Detect which cell encompasses the target text, then output its (X, Y) center coordinate. 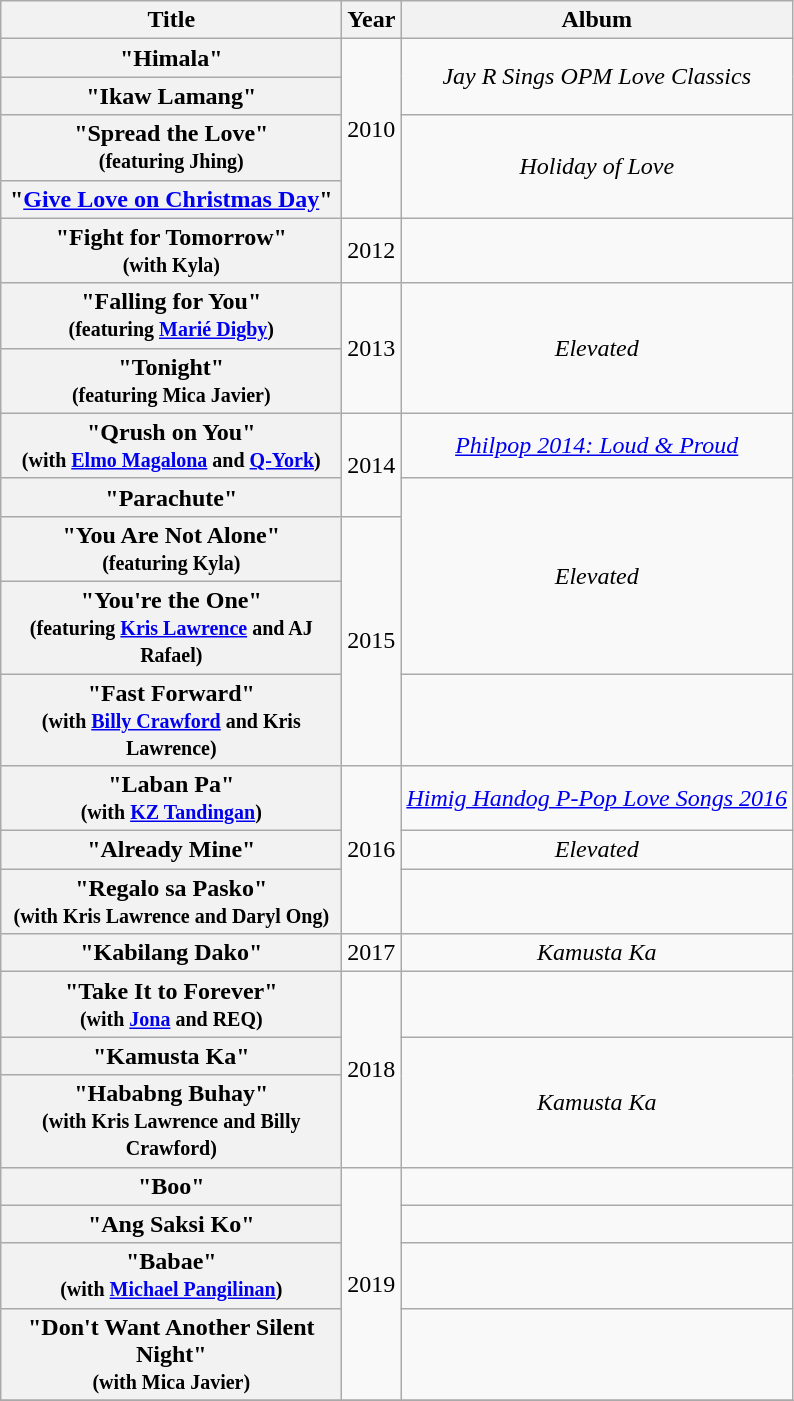
"Fast Forward"(with Billy Crawford and Kris Lawrence) (172, 720)
"Kabilang Dako" (172, 953)
Holiday of Love (597, 166)
Title (172, 20)
Himig Handog P-Pop Love Songs 2016 (597, 798)
"Ang Saksi Ko" (172, 1224)
2018 (372, 1070)
2013 (372, 348)
2019 (372, 1284)
"Hababng Buhay"(with Kris Lawrence and Billy Crawford) (172, 1121)
"Tonight"(featuring Mica Javier) (172, 380)
"Parachute" (172, 497)
2016 (372, 850)
"Himala" (172, 58)
Year (372, 20)
"Don't Want Another Silent Night"(with Mica Javier) (172, 1354)
"Boo" (172, 1186)
"Give Love on Christmas Day" (172, 199)
"Laban Pa"(with KZ Tandingan) (172, 798)
2010 (372, 128)
Jay R Sings OPM Love Classics (597, 77)
"Spread the Love"(featuring Jhing) (172, 148)
"Regalo sa Pasko"(with Kris Lawrence and Daryl Ong) (172, 902)
"Ikaw Lamang" (172, 96)
"You're the One"(featuring Kris Lawrence and AJ Rafael) (172, 627)
"Already Mine" (172, 850)
"Fight for Tomorrow"(with Kyla) (172, 250)
2012 (372, 250)
2014 (372, 464)
"Kamusta Ka" (172, 1056)
"Take It to Forever"(with Jona and REQ) (172, 1004)
2017 (372, 953)
Philpop 2014: Loud & Proud (597, 446)
"Babae"(with Michael Pangilinan) (172, 1276)
2015 (372, 640)
Album (597, 20)
"Qrush on You"(with Elmo Magalona and Q-York) (172, 446)
"You Are Not Alone"(featuring Kyla) (172, 548)
"Falling for You"(featuring Marié Digby) (172, 316)
